Determine the [X, Y] coordinate at the center of the cell enclosing the given text.  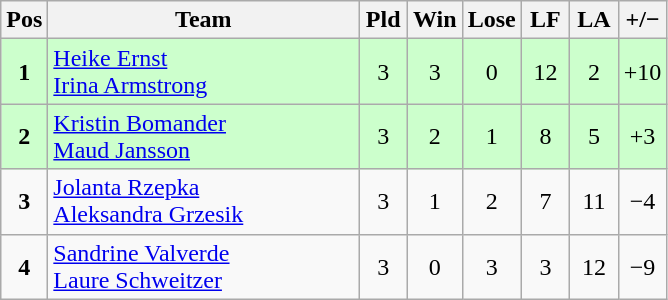
8 [546, 136]
LF [546, 20]
7 [546, 202]
−4 [642, 202]
Lose [492, 20]
+10 [642, 72]
Pld [384, 20]
Kristin Bomander Maud Jansson [204, 136]
5 [594, 136]
4 [24, 266]
−9 [642, 266]
LA [594, 20]
Heike Ernst Irina Armstrong [204, 72]
Jolanta Rzepka Aleksandra Grzesik [204, 202]
11 [594, 202]
+/− [642, 20]
Pos [24, 20]
Win [434, 20]
+3 [642, 136]
Sandrine Valverde Laure Schweitzer [204, 266]
Team [204, 20]
